Provide the (X, Y) coordinate of the cell's center where the given text is located.  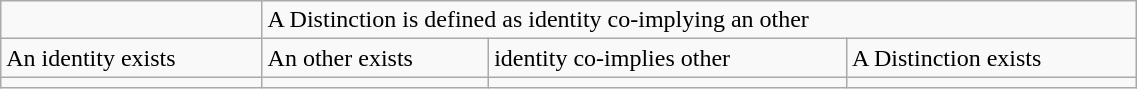
A Distinction exists (991, 58)
identity co-implies other (668, 58)
An other exists (376, 58)
An identity exists (132, 58)
A Distinction is defined as identity co-implying an other (700, 20)
